Extract the (X, Y) coordinate from the center of the cell holding the provided text.  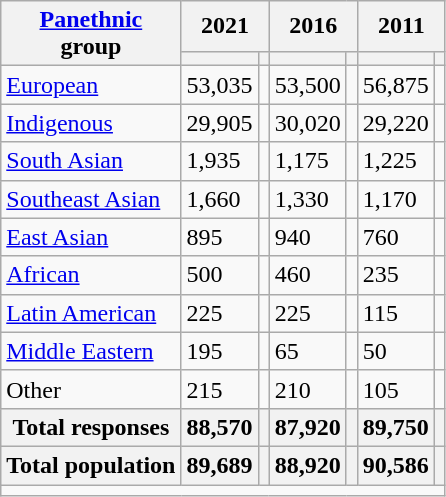
African (91, 275)
Total responses (91, 427)
500 (220, 275)
South Asian (91, 161)
29,905 (220, 123)
2021 (225, 26)
1,660 (220, 199)
87,920 (308, 427)
89,689 (220, 465)
215 (220, 389)
53,035 (220, 85)
Other (91, 389)
65 (308, 351)
Panethnicgroup (91, 34)
Middle Eastern (91, 351)
1,330 (308, 199)
Latin American (91, 313)
1,935 (220, 161)
895 (220, 237)
940 (308, 237)
1,170 (396, 199)
Indigenous (91, 123)
29,220 (396, 123)
1,225 (396, 161)
53,500 (308, 85)
105 (396, 389)
Southeast Asian (91, 199)
760 (396, 237)
2011 (401, 26)
30,020 (308, 123)
56,875 (396, 85)
2016 (313, 26)
460 (308, 275)
235 (396, 275)
European (91, 85)
50 (396, 351)
East Asian (91, 237)
89,750 (396, 427)
88,570 (220, 427)
88,920 (308, 465)
210 (308, 389)
Total population (91, 465)
90,586 (396, 465)
115 (396, 313)
1,175 (308, 161)
195 (220, 351)
